Pinpoint the cell where the given text exists, returning its [x, y] midpoint coordinate. 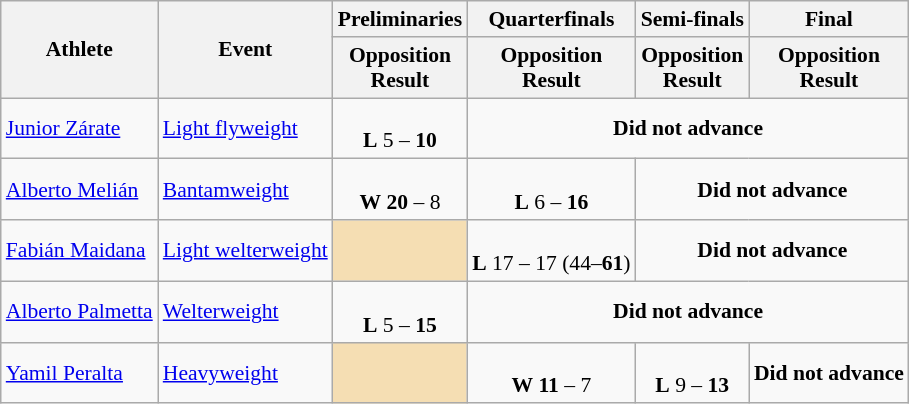
Welterweight [246, 312]
L 6 – 16 [551, 190]
Heavyweight [246, 372]
W 11 – 7 [551, 372]
Quarterfinals [551, 19]
L 5 – 15 [400, 312]
Light welterweight [246, 250]
Bantamweight [246, 190]
L 17 – 17 (44–61) [551, 250]
Athlete [80, 50]
Yamil Peralta [80, 372]
L 9 – 13 [692, 372]
Final [829, 19]
Event [246, 50]
L 5 – 10 [400, 128]
Light flyweight [246, 128]
Junior Zárate [80, 128]
Alberto Palmetta [80, 312]
Semi-finals [692, 19]
W 20 – 8 [400, 190]
Preliminaries [400, 19]
Fabián Maidana [80, 250]
Alberto Melián [80, 190]
